For the text-containing cell, return its midpoint in [x, y] coordinate format. 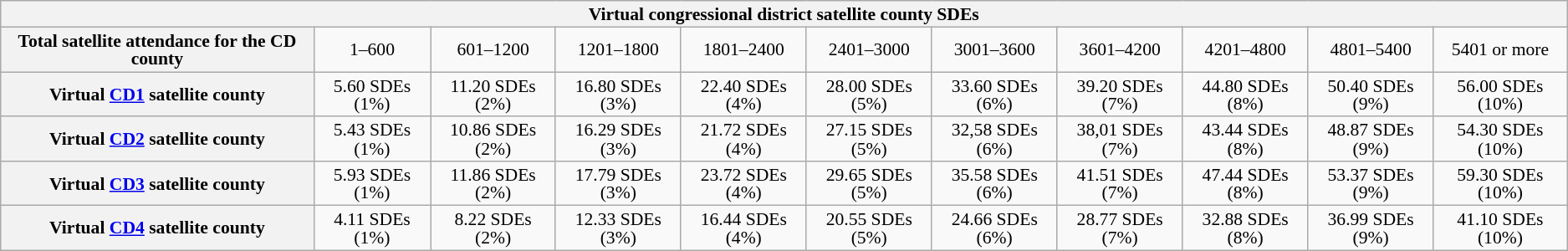
4.11 SDEs (1%) [372, 228]
4801–5400 [1371, 50]
39.20 SDEs (7%) [1120, 94]
5401 or more [1500, 50]
41.10 SDEs (10%) [1500, 228]
601–1200 [493, 50]
1–600 [372, 50]
1201–1800 [618, 50]
11.86 SDEs (2%) [493, 184]
Virtual CD4 satellite county [157, 228]
Virtual CD3 satellite county [157, 184]
43.44 SDEs (8%) [1245, 139]
41.51 SDEs (7%) [1120, 184]
8.22 SDEs (2%) [493, 228]
12.33 SDEs (3%) [618, 228]
28.00 SDEs (5%) [869, 94]
44.80 SDEs (8%) [1245, 94]
32,58 SDEs (6%) [994, 139]
Virtual congressional district satellite county SDEs [784, 14]
22.40 SDEs (4%) [743, 94]
21.72 SDEs (4%) [743, 139]
47.44 SDEs (8%) [1245, 184]
32.88 SDEs (8%) [1245, 228]
23.72 SDEs (4%) [743, 184]
1801–2400 [743, 50]
Virtual CD2 satellite county [157, 139]
35.58 SDEs (6%) [994, 184]
Total satellite attendance for the CD county [157, 50]
38,01 SDEs (7%) [1120, 139]
20.55 SDEs (5%) [869, 228]
53.37 SDEs (9%) [1371, 184]
17.79 SDEs (3%) [618, 184]
16.29 SDEs (3%) [618, 139]
Virtual CD1 satellite county [157, 94]
24.66 SDEs (6%) [994, 228]
59.30 SDEs (10%) [1500, 184]
29.65 SDEs (5%) [869, 184]
2401–3000 [869, 50]
50.40 SDEs (9%) [1371, 94]
48.87 SDEs (9%) [1371, 139]
16.80 SDEs (3%) [618, 94]
10.86 SDEs (2%) [493, 139]
28.77 SDEs (7%) [1120, 228]
5.43 SDEs (1%) [372, 139]
3001–3600 [994, 50]
36.99 SDEs (9%) [1371, 228]
54.30 SDEs (10%) [1500, 139]
3601–4200 [1120, 50]
5.60 SDEs (1%) [372, 94]
4201–4800 [1245, 50]
11.20 SDEs (2%) [493, 94]
56.00 SDEs (10%) [1500, 94]
33.60 SDEs (6%) [994, 94]
16.44 SDEs (4%) [743, 228]
5.93 SDEs (1%) [372, 184]
27.15 SDEs (5%) [869, 139]
